Extract the [x, y] coordinate from the center of the cell holding the provided text.  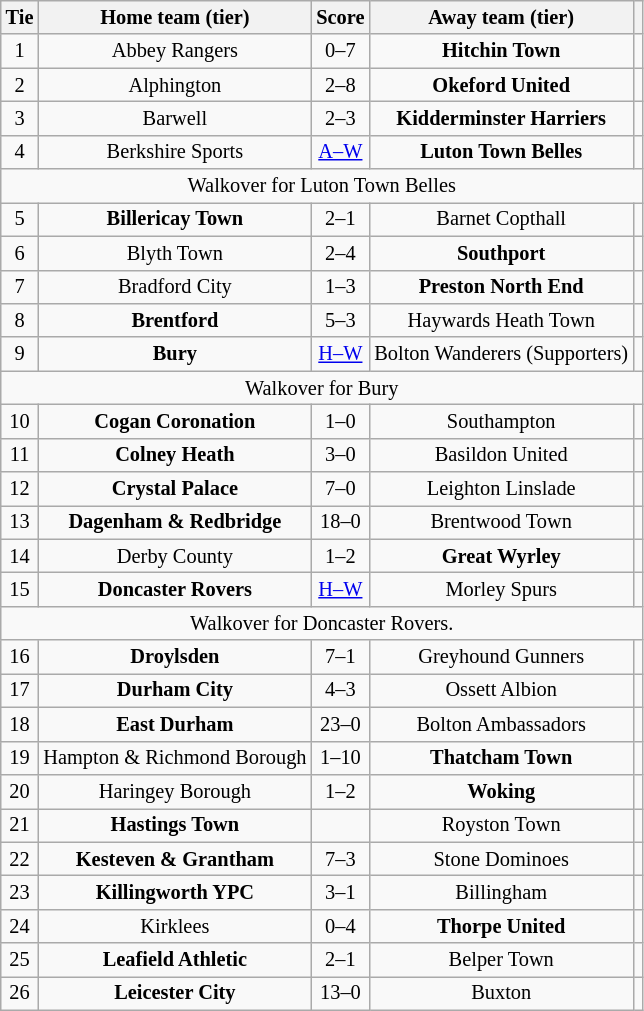
13 [20, 522]
Southport [501, 253]
Belper Town [501, 960]
Tie [20, 17]
4–3 [340, 690]
5–3 [340, 320]
Home team (tier) [174, 17]
6 [20, 253]
Away team (tier) [501, 17]
Droylsden [174, 657]
Cogan Coronation [174, 421]
24 [20, 926]
Brentford [174, 320]
Okeford United [501, 85]
Blyth Town [174, 253]
Brentwood Town [501, 522]
23 [20, 892]
Abbey Rangers [174, 51]
1–3 [340, 287]
25 [20, 960]
Southampton [501, 421]
Alphington [174, 85]
18–0 [340, 522]
Kesteven & Grantham [174, 859]
Leafield Athletic [174, 960]
Thorpe United [501, 926]
Durham City [174, 690]
Haywards Heath Town [501, 320]
12 [20, 489]
9 [20, 354]
Kirklees [174, 926]
Barwell [174, 118]
East Durham [174, 724]
Hampton & Richmond Borough [174, 758]
0–4 [340, 926]
1 [20, 51]
8 [20, 320]
3–0 [340, 455]
22 [20, 859]
Derby County [174, 556]
Buxton [501, 993]
Royston Town [501, 825]
7 [20, 287]
3–1 [340, 892]
Walkover for Bury [322, 388]
19 [20, 758]
Walkover for Doncaster Rovers. [322, 623]
10 [20, 421]
7–3 [340, 859]
Walkover for Luton Town Belles [322, 186]
Hitchin Town [501, 51]
Woking [501, 791]
Bolton Ambassadors [501, 724]
5 [20, 219]
18 [20, 724]
Thatcham Town [501, 758]
Ossett Albion [501, 690]
Berkshire Sports [174, 152]
4 [20, 152]
15 [20, 589]
A–W [340, 152]
Greyhound Gunners [501, 657]
Leicester City [174, 993]
Bradford City [174, 287]
Great Wyrley [501, 556]
7–0 [340, 489]
7–1 [340, 657]
2–8 [340, 85]
Preston North End [501, 287]
11 [20, 455]
Score [340, 17]
Billingham [501, 892]
Dagenham & Redbridge [174, 522]
21 [20, 825]
2–3 [340, 118]
17 [20, 690]
13–0 [340, 993]
Morley Spurs [501, 589]
20 [20, 791]
Hastings Town [174, 825]
Luton Town Belles [501, 152]
2–4 [340, 253]
23–0 [340, 724]
Basildon United [501, 455]
Bury [174, 354]
Haringey Borough [174, 791]
Stone Dominoes [501, 859]
1–10 [340, 758]
Kidderminster Harriers [501, 118]
Bolton Wanderers (Supporters) [501, 354]
Leighton Linslade [501, 489]
Billericay Town [174, 219]
14 [20, 556]
16 [20, 657]
3 [20, 118]
Crystal Palace [174, 489]
2 [20, 85]
1–0 [340, 421]
26 [20, 993]
Doncaster Rovers [174, 589]
Colney Heath [174, 455]
0–7 [340, 51]
Killingworth YPC [174, 892]
Barnet Copthall [501, 219]
